Identify which cell holds the provided text, then report its (x, y) central coordinate. 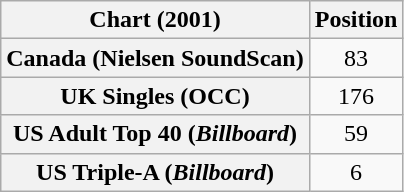
176 (356, 96)
Chart (2001) (155, 20)
US Adult Top 40 (Billboard) (155, 134)
UK Singles (OCC) (155, 96)
Position (356, 20)
US Triple-A (Billboard) (155, 172)
83 (356, 58)
6 (356, 172)
59 (356, 134)
Canada (Nielsen SoundScan) (155, 58)
